Pinpoint the cell where the given text exists, returning its (X, Y) midpoint coordinate. 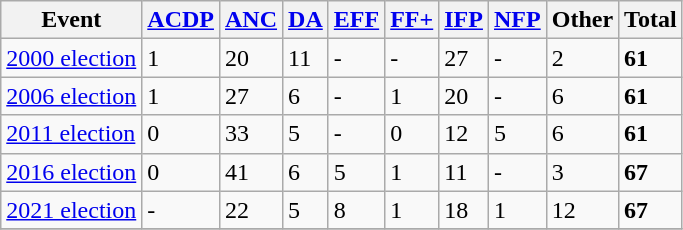
Event (72, 20)
Total (651, 20)
33 (250, 134)
2016 election (72, 172)
NFP (517, 20)
41 (250, 172)
ANC (250, 20)
ACDP (181, 20)
DA (306, 20)
2011 election (72, 134)
2021 election (72, 210)
2 (582, 58)
IFP (464, 20)
Other (582, 20)
8 (356, 210)
FF+ (412, 20)
2006 election (72, 96)
3 (582, 172)
22 (250, 210)
18 (464, 210)
2000 election (72, 58)
EFF (356, 20)
